Capture the cell that displays the provided text and extract its (x, y) central coordinate. 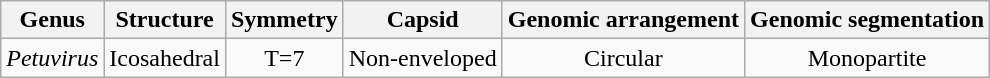
Non-enveloped (422, 58)
Icosahedral (165, 58)
Structure (165, 20)
Genomic arrangement (623, 20)
Petuvirus (52, 58)
T=7 (284, 58)
Genomic segmentation (868, 20)
Circular (623, 58)
Symmetry (284, 20)
Genus (52, 20)
Monopartite (868, 58)
Capsid (422, 20)
